Find where the given text appears and provide that cell's center as (X, Y) coordinate. 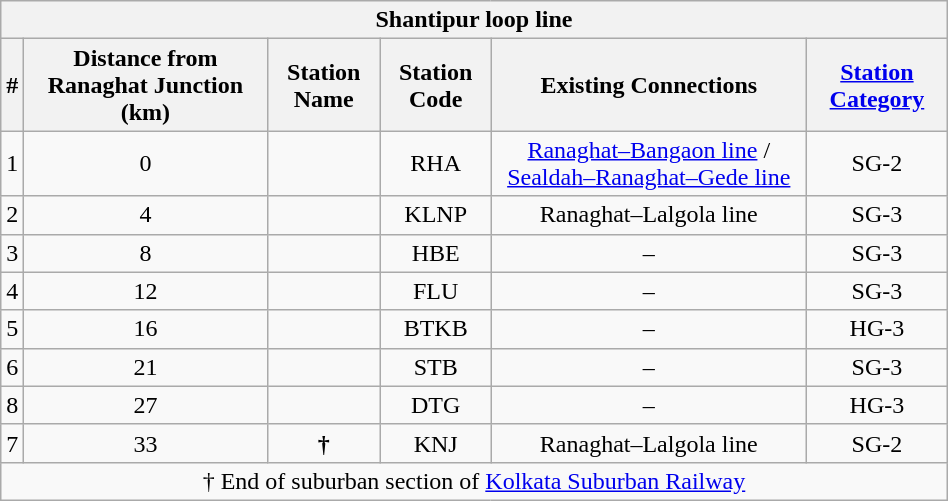
Existing Connections (649, 85)
† (324, 443)
KNJ (435, 443)
7 (12, 443)
6 (12, 367)
12 (146, 291)
27 (146, 405)
0 (146, 164)
FLU (435, 291)
Station Code (435, 85)
2 (12, 215)
1 (12, 164)
5 (12, 329)
KLNP (435, 215)
Ranaghat–Bangaon line / Sealdah–Ranaghat–Gede line (649, 164)
† End of suburban section of Kolkata Suburban Railway (474, 481)
STB (435, 367)
BTKB (435, 329)
# (12, 85)
Shantipur loop line (474, 20)
RHA (435, 164)
3 (12, 253)
21 (146, 367)
Station Name (324, 85)
16 (146, 329)
DTG (435, 405)
Distance from Ranaghat Junction (km) (146, 85)
Station Category (878, 85)
HBE (435, 253)
33 (146, 443)
